Identify which cell holds the provided text, then report its (x, y) central coordinate. 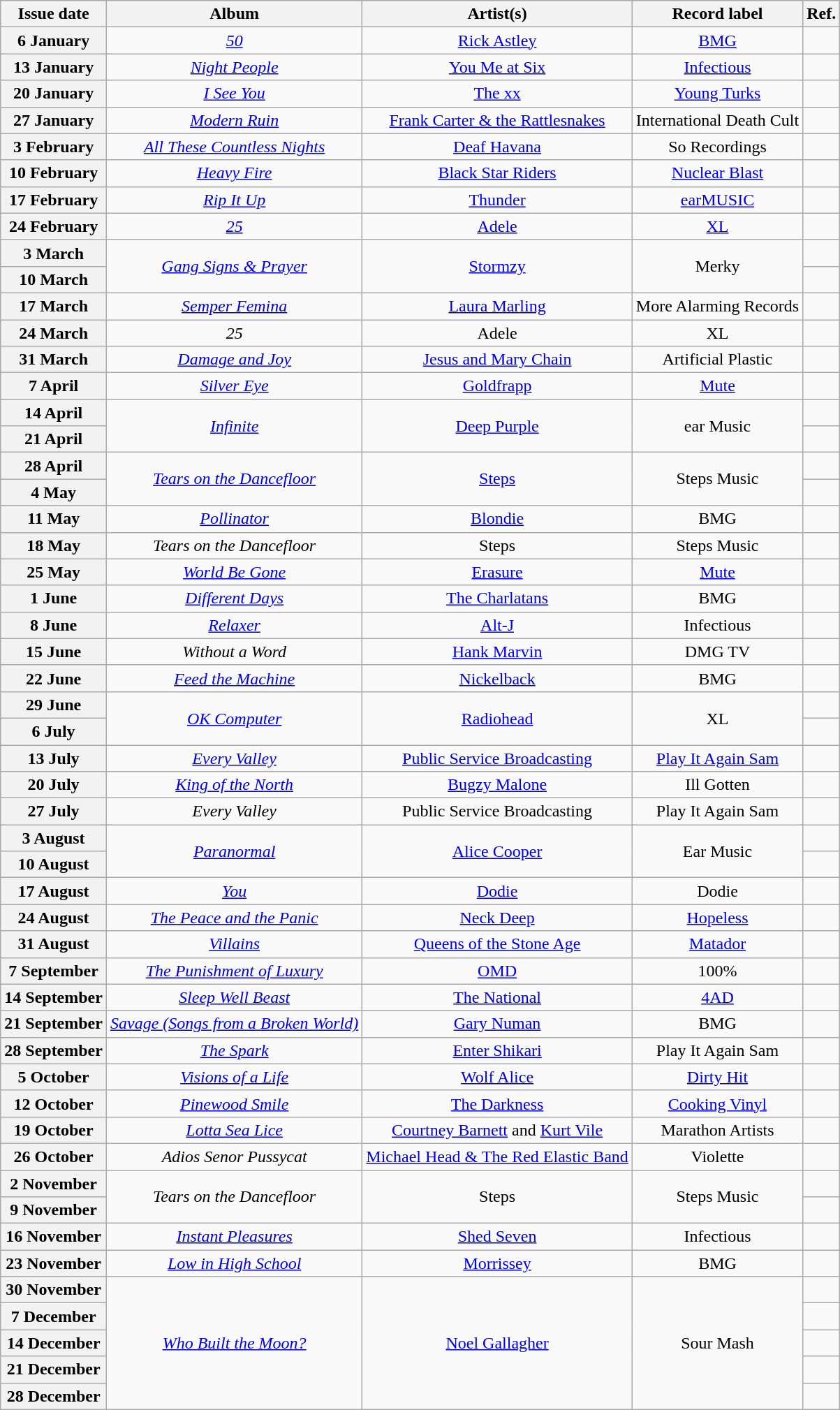
International Death Cult (717, 120)
14 September (54, 997)
24 August (54, 918)
Savage (Songs from a Broken World) (234, 1024)
Radiohead (497, 718)
I See You (234, 94)
16 November (54, 1237)
6 January (54, 41)
Pollinator (234, 519)
Violette (717, 1156)
24 March (54, 333)
More Alarming Records (717, 306)
29 June (54, 705)
17 February (54, 200)
20 July (54, 785)
6 July (54, 731)
Neck Deep (497, 918)
Instant Pleasures (234, 1237)
Black Star Riders (497, 173)
5 October (54, 1077)
Gang Signs & Prayer (234, 266)
17 March (54, 306)
The xx (497, 94)
12 October (54, 1103)
Gary Numan (497, 1024)
Without a Word (234, 652)
Goldfrapp (497, 386)
17 August (54, 891)
Queens of the Stone Age (497, 944)
21 April (54, 439)
24 February (54, 226)
4 May (54, 492)
3 August (54, 838)
Who Built the Moon? (234, 1343)
20 January (54, 94)
14 April (54, 413)
10 August (54, 865)
Alt-J (497, 625)
Jesus and Mary Chain (497, 360)
21 December (54, 1369)
Rip It Up (234, 200)
13 July (54, 758)
Wolf Alice (497, 1077)
2 November (54, 1184)
Ear Music (717, 851)
Noel Gallagher (497, 1343)
Paranormal (234, 851)
21 September (54, 1024)
Shed Seven (497, 1237)
Villains (234, 944)
Sleep Well Beast (234, 997)
Erasure (497, 572)
Nuclear Blast (717, 173)
22 June (54, 678)
OMD (497, 971)
8 June (54, 625)
23 November (54, 1263)
OK Computer (234, 718)
Feed the Machine (234, 678)
28 April (54, 466)
Relaxer (234, 625)
30 November (54, 1290)
Marathon Artists (717, 1130)
19 October (54, 1130)
Deep Purple (497, 426)
Courtney Barnett and Kurt Vile (497, 1130)
Record label (717, 14)
3 February (54, 147)
Visions of a Life (234, 1077)
The Darkness (497, 1103)
earMUSIC (717, 200)
The Punishment of Luxury (234, 971)
The Peace and the Panic (234, 918)
Album (234, 14)
18 May (54, 545)
Artificial Plastic (717, 360)
7 September (54, 971)
14 December (54, 1343)
28 September (54, 1050)
4AD (717, 997)
9 November (54, 1210)
7 December (54, 1316)
Silver Eye (234, 386)
Matador (717, 944)
Deaf Havana (497, 147)
Semper Femina (234, 306)
The National (497, 997)
100% (717, 971)
27 January (54, 120)
DMG TV (717, 652)
Bugzy Malone (497, 785)
Hopeless (717, 918)
Frank Carter & the Rattlesnakes (497, 120)
27 July (54, 812)
Issue date (54, 14)
11 May (54, 519)
Sour Mash (717, 1343)
Enter Shikari (497, 1050)
Morrissey (497, 1263)
Pinewood Smile (234, 1103)
Ill Gotten (717, 785)
Lotta Sea Lice (234, 1130)
Adios Senor Pussycat (234, 1156)
Heavy Fire (234, 173)
Cooking Vinyl (717, 1103)
Night People (234, 67)
Young Turks (717, 94)
3 March (54, 253)
Ref. (821, 14)
Hank Marvin (497, 652)
All These Countless Nights (234, 147)
13 January (54, 67)
1 June (54, 598)
26 October (54, 1156)
The Charlatans (497, 598)
Artist(s) (497, 14)
31 March (54, 360)
Rick Astley (497, 41)
ear Music (717, 426)
Blondie (497, 519)
28 December (54, 1396)
Infinite (234, 426)
World Be Gone (234, 572)
Nickelback (497, 678)
So Recordings (717, 147)
Alice Cooper (497, 851)
Damage and Joy (234, 360)
Dirty Hit (717, 1077)
King of the North (234, 785)
Michael Head & The Red Elastic Band (497, 1156)
10 February (54, 173)
Modern Ruin (234, 120)
Thunder (497, 200)
You (234, 891)
Merky (717, 266)
Low in High School (234, 1263)
You Me at Six (497, 67)
The Spark (234, 1050)
Laura Marling (497, 306)
50 (234, 41)
25 May (54, 572)
10 March (54, 279)
31 August (54, 944)
Different Days (234, 598)
Stormzy (497, 266)
15 June (54, 652)
7 April (54, 386)
